Extract the (X, Y) coordinate from the center of the cell holding the provided text.  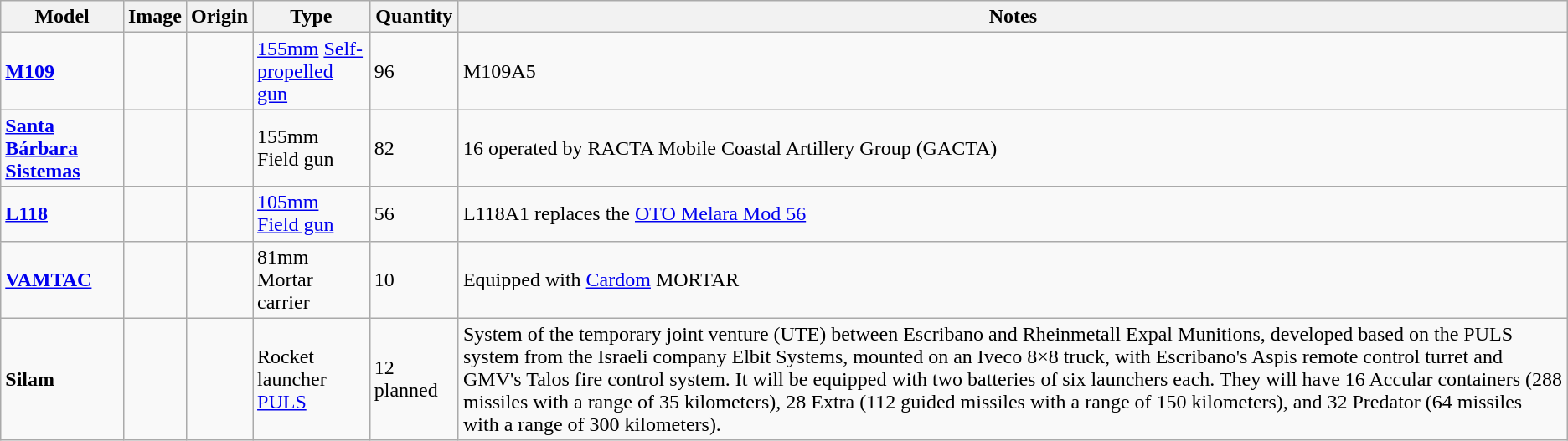
105mm Field gun (312, 214)
56 (414, 214)
Image (154, 17)
82 (414, 148)
16 operated by RACTA Mobile Coastal Artillery Group (GACTA) (1013, 148)
12 planned (414, 379)
Origin (219, 17)
L118A1 replaces the OTO Melara Mod 56 (1013, 214)
M109A5 (1013, 71)
10 (414, 279)
81mm Mortar carrier (312, 279)
Rocket launcher PULS (312, 379)
M109 (62, 71)
Equipped with Cardom MORTAR (1013, 279)
Silam (62, 379)
96 (414, 71)
VAMTAC (62, 279)
L118 (62, 214)
155mm Self-propelled gun (312, 71)
Quantity (414, 17)
Santa Bárbara Sistemas (62, 148)
155mm Field gun (312, 148)
Type (312, 17)
Model (62, 17)
Notes (1013, 17)
